Return the [x, y] coordinate for the center point of the cell that contains the specified text.  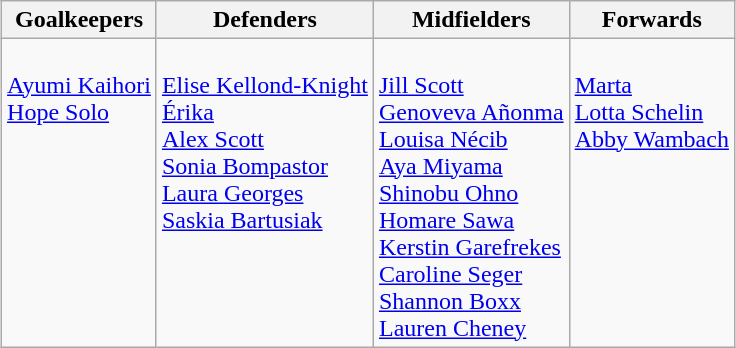
Elise Kellond-Knight Érika Alex Scott Sonia Bompastor Laura Georges Saskia Bartusiak [264, 193]
Forwards [652, 20]
Defenders [264, 20]
Ayumi Kaihori Hope Solo [80, 193]
Marta Lotta Schelin Abby Wambach [652, 193]
Midfielders [471, 20]
Jill Scott Genoveva Añonma Louisa Nécib Aya Miyama Shinobu Ohno Homare Sawa Kerstin Garefrekes Caroline Seger Shannon Boxx Lauren Cheney [471, 193]
Goalkeepers [80, 20]
